Pinpoint the cell where the given text exists, returning its [x, y] midpoint coordinate. 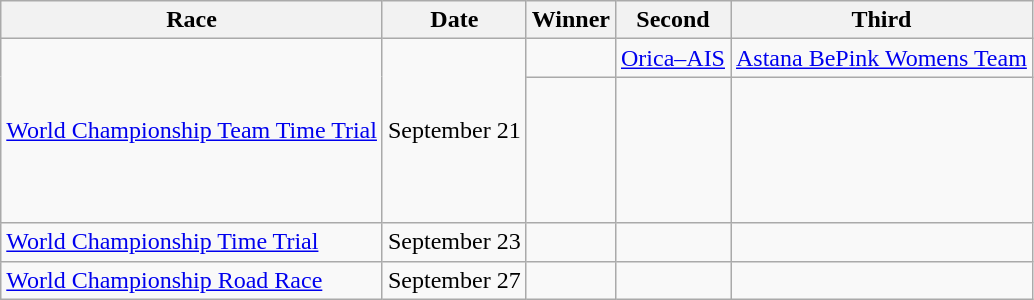
Third [881, 20]
World Championship Time Trial [192, 242]
Astana BePink Womens Team [881, 58]
World Championship Team Time Trial [192, 131]
Second [672, 20]
Orica–AIS [672, 58]
World Championship Road Race [192, 280]
Date [454, 20]
Race [192, 20]
September 21 [454, 131]
September 27 [454, 280]
Winner [570, 20]
September 23 [454, 242]
